Pinpoint the cell where the given text exists, returning its (x, y) midpoint coordinate. 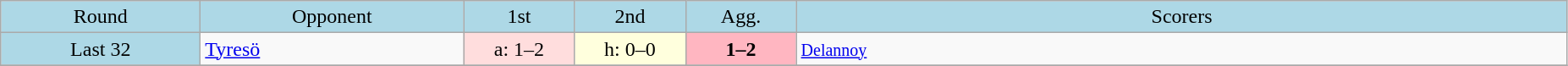
h: 0–0 (630, 49)
Round (101, 17)
1st (520, 17)
a: 1–2 (520, 49)
Last 32 (101, 49)
Scorers (1181, 17)
Opponent (332, 17)
2nd (630, 17)
Tyresö (332, 49)
Delannoy (1181, 49)
1–2 (741, 49)
Agg. (741, 17)
